Scan for the cell matching the given text and deliver its [X, Y] coordinate at center. 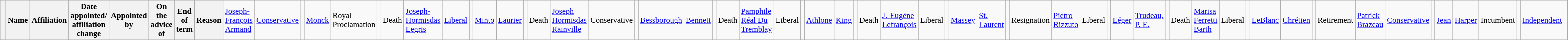
Retirement [1336, 20]
Marisa Ferretti Barth [1206, 20]
Léger [1122, 20]
King [844, 20]
Independent [1542, 20]
Pamphile Réal Du Tremblay [757, 20]
End of term [184, 20]
Massey [963, 20]
Resignation [1031, 20]
J.-Eugène Lefrançois [899, 20]
Chrétien [1296, 20]
Jean [1444, 20]
On the advice of [162, 20]
Bennett [698, 20]
Date appointed/ affiliation change [89, 20]
Joseph-Hormisdas Legris [423, 20]
Joseph Hormisdas Rainville [569, 20]
Incumbent [1498, 20]
Laurier [510, 20]
Affiliation [49, 20]
Bessborough [661, 20]
Athlone [819, 20]
Monck [318, 20]
Reason [209, 20]
Joseph-François Armand [239, 20]
Royal Proclamation [354, 20]
Pietro Rizzuto [1066, 20]
Name [18, 20]
St. Laurent [991, 20]
LeBlanc [1265, 20]
Trudeau, P. E. [1149, 20]
Patrick Brazeau [1370, 20]
Minto [485, 20]
Harper [1466, 20]
Appointed by [129, 20]
